Output the (X, Y) coordinate of the center of the cell containing the given text.  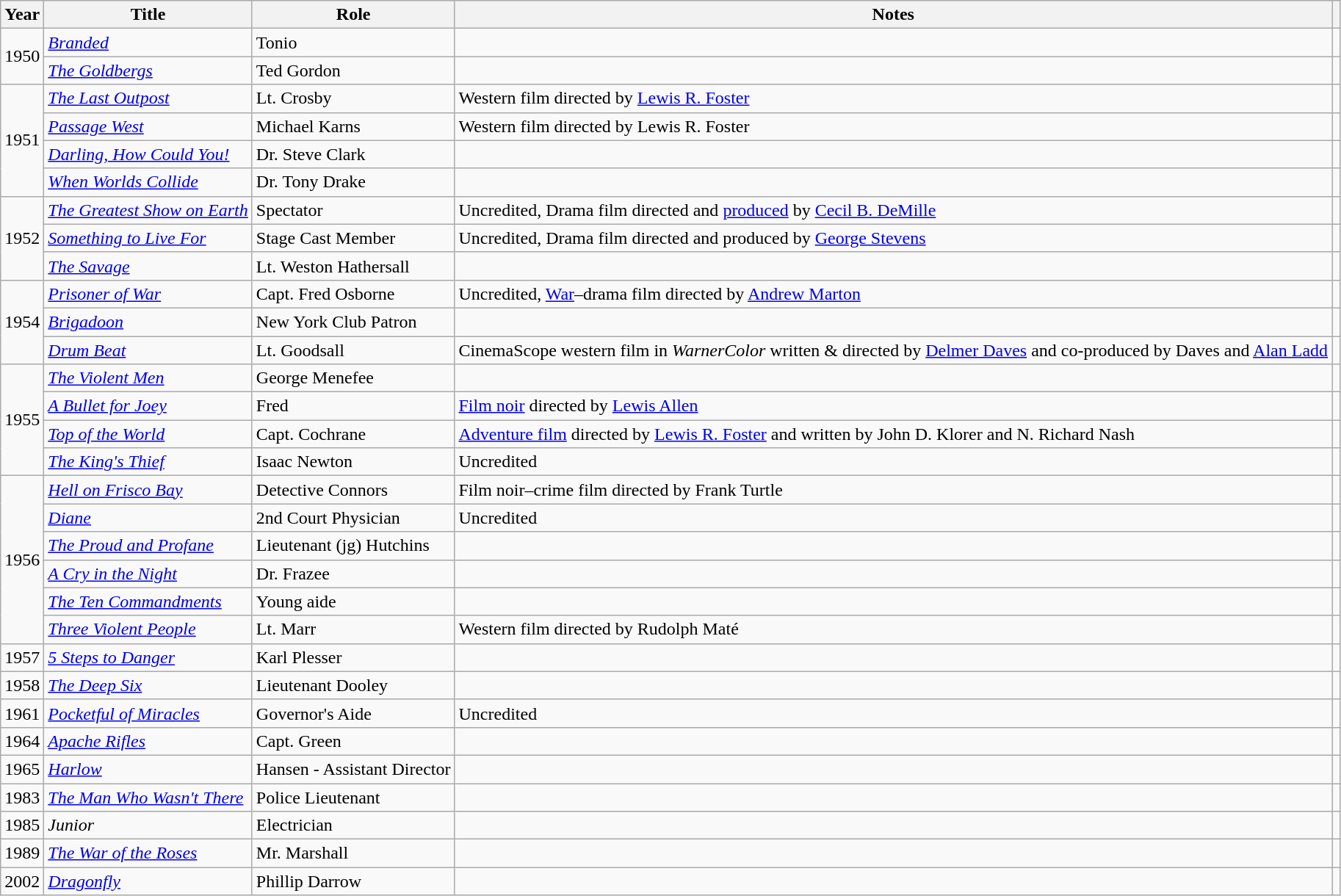
Young aide (353, 601)
The Goldbergs (148, 71)
Three Violent People (148, 629)
1950 (22, 57)
CinemaScope western film in WarnerColor written & directed by Delmer Daves and co-produced by Daves and Alan Ladd (893, 350)
1989 (22, 853)
Spectator (353, 210)
1961 (22, 713)
Darling, How Could You! (148, 154)
Isaac Newton (353, 462)
Top of the World (148, 434)
Hell on Frisco Bay (148, 490)
Police Lieutenant (353, 797)
Adventure film directed by Lewis R. Foster and written by John D. Klorer and N. Richard Nash (893, 434)
Lieutenant (jg) Hutchins (353, 546)
1954 (22, 322)
Notes (893, 15)
Capt. Green (353, 741)
1957 (22, 657)
George Menefee (353, 378)
When Worlds Collide (148, 182)
Karl Plesser (353, 657)
The Greatest Show on Earth (148, 210)
Lt. Weston Hathersall (353, 266)
Michael Karns (353, 126)
The Last Outpost (148, 98)
Lt. Goodsall (353, 350)
Drum Beat (148, 350)
Dragonfly (148, 881)
Apache Rifles (148, 741)
Fred (353, 406)
Tonio (353, 43)
The War of the Roses (148, 853)
The Deep Six (148, 685)
Phillip Darrow (353, 881)
Capt. Cochrane (353, 434)
1983 (22, 797)
Passage West (148, 126)
Dr. Tony Drake (353, 182)
Lt. Marr (353, 629)
2nd Court Physician (353, 518)
Title (148, 15)
The King's Thief (148, 462)
Diane (148, 518)
Dr. Steve Clark (353, 154)
Branded (148, 43)
2002 (22, 881)
Ted Gordon (353, 71)
1955 (22, 420)
Electrician (353, 825)
Western film directed by Rudolph Maté (893, 629)
The Proud and Profane (148, 546)
The Man Who Wasn't There (148, 797)
Uncredited, War–drama film directed by Andrew Marton (893, 294)
Lieutenant Dooley (353, 685)
5 Steps to Danger (148, 657)
1956 (22, 560)
Governor's Aide (353, 713)
Dr. Frazee (353, 574)
Role (353, 15)
Uncredited, Drama film directed and produced by Cecil B. DeMille (893, 210)
Capt. Fred Osborne (353, 294)
The Ten Commandments (148, 601)
Junior (148, 825)
Prisoner of War (148, 294)
The Violent Men (148, 378)
The Savage (148, 266)
Mr. Marshall (353, 853)
Harlow (148, 769)
1952 (22, 238)
1985 (22, 825)
1958 (22, 685)
Detective Connors (353, 490)
New York Club Patron (353, 322)
Something to Live For (148, 238)
Hansen - Assistant Director (353, 769)
Film noir directed by Lewis Allen (893, 406)
A Cry in the Night (148, 574)
Year (22, 15)
1964 (22, 741)
Brigadoon (148, 322)
Film noir–crime film directed by Frank Turtle (893, 490)
A Bullet for Joey (148, 406)
1965 (22, 769)
Pocketful of Miracles (148, 713)
Stage Cast Member (353, 238)
Uncredited, Drama film directed and produced by George Stevens (893, 238)
Lt. Crosby (353, 98)
1951 (22, 140)
